Locate the cell with the specified text and output its [X, Y] center coordinate. 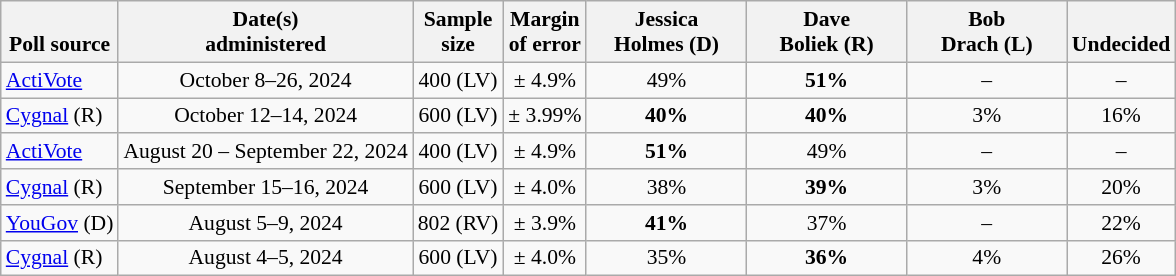
JessicaHolmes (D) [666, 32]
22% [1121, 223]
20% [1121, 187]
August 20 – September 22, 2024 [265, 152]
39% [827, 187]
Marginof error [544, 32]
Poll source [60, 32]
36% [827, 258]
± 3.9% [544, 223]
802 (RV) [458, 223]
± 3.99% [544, 116]
October 8–26, 2024 [265, 80]
DaveBoliek (R) [827, 32]
Samplesize [458, 32]
4% [987, 258]
Date(s)administered [265, 32]
Undecided [1121, 32]
41% [666, 223]
August 4–5, 2024 [265, 258]
37% [827, 223]
38% [666, 187]
August 5–9, 2024 [265, 223]
YouGov (D) [60, 223]
September 15–16, 2024 [265, 187]
26% [1121, 258]
35% [666, 258]
BobDrach (L) [987, 32]
October 12–14, 2024 [265, 116]
16% [1121, 116]
